Detect which cell encompasses the target text, then output its (X, Y) center coordinate. 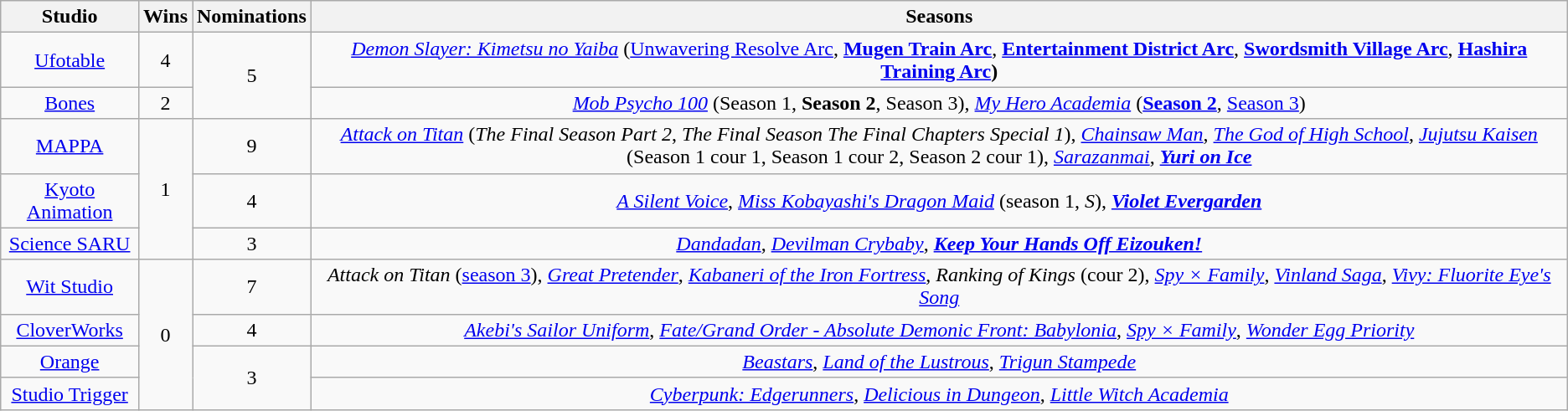
9 (252, 146)
Studio Trigger (70, 393)
Nominations (252, 17)
Dandadan, Devilman Crybaby, Keep Your Hands Off Eizouken! (939, 244)
Beastars, Land of the Lustrous, Trigun Stampede (939, 362)
5 (252, 75)
2 (166, 103)
1 (166, 189)
Demon Slayer: Kimetsu no Yaiba (Unwavering Resolve Arc, Mugen Train Arc, Entertainment District Arc, Swordsmith Village Arc, Hashira Training Arc) (939, 60)
Wins (166, 17)
Bones (70, 103)
Wit Studio (70, 286)
Seasons (939, 17)
7 (252, 286)
Mob Psycho 100 (Season 1, Season 2, Season 3), My Hero Academia (Season 2, Season 3) (939, 103)
A Silent Voice, Miss Kobayashi's Dragon Maid (season 1, S), Violet Evergarden (939, 201)
Akebi's Sailor Uniform, Fate/Grand Order - Absolute Demonic Front: Babylonia, Spy × Family, Wonder Egg Priority (939, 330)
Cyberpunk: Edgerunners, Delicious in Dungeon, Little Witch Academia (939, 393)
0 (166, 335)
Kyoto Animation (70, 201)
Ufotable (70, 60)
Studio (70, 17)
Orange (70, 362)
Science SARU (70, 244)
MAPPA (70, 146)
CloverWorks (70, 330)
